Extract the [X, Y] coordinate from the center of the cell holding the provided text.  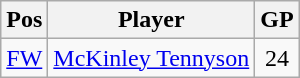
Player [152, 20]
McKinley Tennyson [152, 58]
FW [24, 58]
GP [277, 20]
Pos [24, 20]
24 [277, 58]
